Return the (X, Y) coordinate for the center point of the cell that contains the specified text.  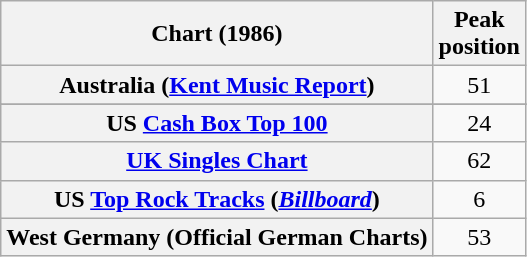
US Top Rock Tracks (Billboard) (217, 199)
Chart (1986) (217, 34)
UK Singles Chart (217, 161)
62 (479, 161)
53 (479, 237)
US Cash Box Top 100 (217, 123)
Australia (Kent Music Report) (217, 85)
6 (479, 199)
Peakposition (479, 34)
West Germany (Official German Charts) (217, 237)
24 (479, 123)
51 (479, 85)
